Extract the (X, Y) coordinate from the center of the cell holding the provided text.  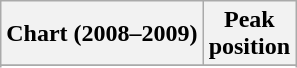
Peakposition (249, 34)
Chart (2008–2009) (102, 34)
